Capture the cell that displays the provided text and extract its [x, y] central coordinate. 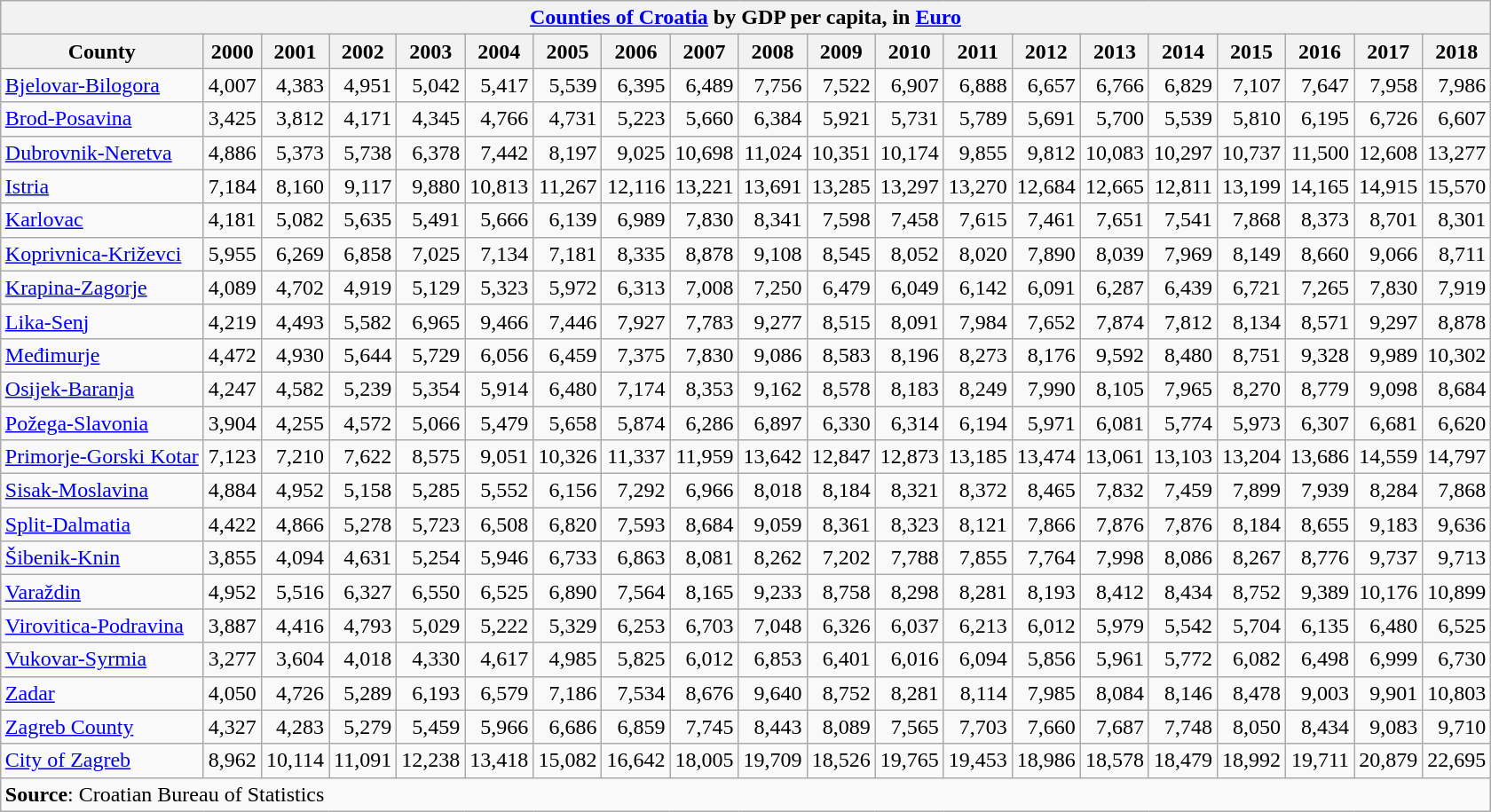
2012 [1045, 51]
2017 [1388, 51]
5,516 [295, 592]
7,984 [978, 321]
22,695 [1457, 761]
3,604 [295, 659]
11,337 [635, 457]
4,181 [233, 220]
7,748 [1182, 727]
5,825 [635, 659]
11,959 [705, 457]
6,016 [909, 659]
8,361 [841, 524]
13,285 [841, 186]
7,788 [909, 558]
5,738 [363, 153]
8,412 [1115, 592]
7,174 [635, 389]
8,020 [978, 254]
8,249 [978, 389]
5,066 [431, 423]
6,657 [1045, 85]
4,255 [295, 423]
4,330 [431, 659]
7,990 [1045, 389]
4,631 [363, 558]
5,810 [1251, 119]
6,286 [705, 423]
13,642 [772, 457]
7,651 [1115, 220]
6,766 [1115, 85]
12,873 [909, 457]
4,617 [499, 659]
5,289 [363, 693]
5,042 [431, 85]
9,636 [1457, 524]
9,710 [1457, 727]
8,052 [909, 254]
2011 [978, 51]
7,874 [1115, 321]
3,855 [233, 558]
7,593 [635, 524]
7,292 [635, 491]
7,442 [499, 153]
8,465 [1045, 491]
6,091 [1045, 288]
13,686 [1321, 457]
5,417 [499, 85]
14,165 [1321, 186]
3,277 [233, 659]
6,859 [635, 727]
5,254 [431, 558]
8,660 [1321, 254]
9,640 [772, 693]
8,676 [705, 693]
5,158 [363, 491]
12,847 [841, 457]
Split-Dalmatia [101, 524]
12,811 [1182, 186]
18,992 [1251, 761]
19,765 [909, 761]
7,210 [295, 457]
19,709 [772, 761]
5,644 [363, 355]
6,890 [568, 592]
5,354 [431, 389]
13,474 [1045, 457]
5,972 [568, 288]
4,247 [233, 389]
8,018 [772, 491]
8,086 [1182, 558]
6,508 [499, 524]
7,375 [635, 355]
6,314 [909, 423]
Šibenik-Knin [101, 558]
4,726 [295, 693]
8,176 [1045, 355]
8,183 [909, 389]
7,812 [1182, 321]
5,774 [1182, 423]
Zagreb County [101, 727]
6,395 [635, 85]
4,493 [295, 321]
5,279 [363, 727]
8,353 [705, 389]
2015 [1251, 51]
3,425 [233, 119]
4,886 [233, 153]
6,384 [772, 119]
8,273 [978, 355]
5,582 [363, 321]
2000 [233, 51]
5,691 [1045, 119]
9,389 [1321, 592]
8,545 [841, 254]
8,160 [295, 186]
8,571 [1321, 321]
8,779 [1321, 389]
8,284 [1388, 491]
6,703 [705, 626]
7,202 [841, 558]
20,879 [1388, 761]
7,134 [499, 254]
15,082 [568, 761]
9,083 [1388, 727]
4,884 [233, 491]
5,323 [499, 288]
7,107 [1251, 85]
7,745 [705, 727]
Osijek-Baranja [101, 389]
7,855 [978, 558]
6,888 [978, 85]
5,856 [1045, 659]
6,193 [431, 693]
6,056 [499, 355]
8,146 [1182, 693]
7,647 [1321, 85]
7,458 [909, 220]
7,534 [635, 693]
18,526 [841, 761]
6,139 [568, 220]
7,008 [705, 288]
2002 [363, 51]
4,731 [568, 119]
7,250 [772, 288]
6,307 [1321, 423]
8,655 [1321, 524]
5,542 [1182, 626]
6,733 [568, 558]
5,961 [1115, 659]
Source: Croatian Bureau of Statistics [745, 794]
5,772 [1182, 659]
4,007 [233, 85]
6,820 [568, 524]
10,899 [1457, 592]
8,301 [1457, 220]
8,081 [705, 558]
7,181 [568, 254]
6,049 [909, 288]
19,453 [978, 761]
9,989 [1388, 355]
6,726 [1388, 119]
9,059 [772, 524]
8,711 [1457, 254]
7,622 [363, 457]
7,899 [1251, 491]
8,341 [772, 220]
14,559 [1388, 457]
13,061 [1115, 457]
2008 [772, 51]
Istria [101, 186]
5,129 [431, 288]
6,907 [909, 85]
12,238 [431, 761]
7,965 [1182, 389]
Dubrovnik-Neretva [101, 153]
4,345 [431, 119]
4,766 [499, 119]
18,479 [1182, 761]
5,729 [431, 355]
7,652 [1045, 321]
14,915 [1388, 186]
Lika-Senj [101, 321]
5,223 [635, 119]
5,552 [499, 491]
Brod-Posavina [101, 119]
8,962 [233, 761]
5,973 [1251, 423]
18,005 [705, 761]
6,156 [568, 491]
4,951 [363, 85]
8,193 [1045, 592]
7,703 [978, 727]
7,998 [1115, 558]
2003 [431, 51]
4,383 [295, 85]
10,174 [909, 153]
4,094 [295, 558]
5,731 [909, 119]
19,711 [1321, 761]
8,134 [1251, 321]
8,121 [978, 524]
5,479 [499, 423]
6,579 [499, 693]
Varaždin [101, 592]
Counties of Croatia by GDP per capita, in Euro [745, 18]
10,083 [1115, 153]
6,401 [841, 659]
8,480 [1182, 355]
3,812 [295, 119]
4,930 [295, 355]
9,901 [1388, 693]
5,971 [1045, 423]
2007 [705, 51]
10,803 [1457, 693]
8,084 [1115, 693]
7,939 [1321, 491]
12,665 [1115, 186]
7,048 [772, 626]
10,737 [1251, 153]
Krapina-Zagorje [101, 288]
8,270 [1251, 389]
5,704 [1251, 626]
7,123 [233, 457]
9,328 [1321, 355]
2010 [909, 51]
13,418 [499, 761]
7,660 [1045, 727]
5,700 [1115, 119]
9,098 [1388, 389]
5,660 [705, 119]
6,853 [772, 659]
4,919 [363, 288]
Vukovar-Syrmia [101, 659]
4,985 [568, 659]
6,326 [841, 626]
9,297 [1388, 321]
2014 [1182, 51]
6,730 [1457, 659]
10,813 [499, 186]
6,135 [1321, 626]
9,086 [772, 355]
8,575 [431, 457]
6,897 [772, 423]
15,570 [1457, 186]
5,658 [568, 423]
8,323 [909, 524]
6,287 [1115, 288]
10,698 [705, 153]
18,986 [1045, 761]
6,037 [909, 626]
13,297 [909, 186]
6,550 [431, 592]
5,666 [499, 220]
2006 [635, 51]
10,114 [295, 761]
5,029 [431, 626]
5,723 [431, 524]
7,756 [772, 85]
9,812 [1045, 153]
11,024 [772, 153]
6,479 [841, 288]
5,222 [499, 626]
4,866 [295, 524]
6,439 [1182, 288]
14,797 [1457, 457]
9,466 [499, 321]
5,491 [431, 220]
7,985 [1045, 693]
5,921 [841, 119]
7,265 [1321, 288]
6,721 [1251, 288]
7,186 [568, 693]
4,089 [233, 288]
9,855 [978, 153]
4,171 [363, 119]
6,999 [1388, 659]
6,966 [705, 491]
7,184 [233, 186]
7,446 [568, 321]
4,018 [363, 659]
8,039 [1115, 254]
8,050 [1251, 727]
7,461 [1045, 220]
7,969 [1182, 254]
12,116 [635, 186]
3,887 [233, 626]
8,578 [841, 389]
7,986 [1457, 85]
6,863 [635, 558]
2005 [568, 51]
7,919 [1457, 288]
10,326 [568, 457]
13,221 [705, 186]
13,199 [1251, 186]
5,082 [295, 220]
6,607 [1457, 119]
7,565 [909, 727]
12,608 [1388, 153]
5,874 [635, 423]
9,277 [772, 321]
13,270 [978, 186]
7,927 [635, 321]
6,081 [1115, 423]
6,330 [841, 423]
7,866 [1045, 524]
5,373 [295, 153]
5,979 [1115, 626]
7,687 [1115, 727]
7,564 [635, 592]
9,003 [1321, 693]
6,269 [295, 254]
City of Zagreb [101, 761]
4,702 [295, 288]
3,904 [233, 423]
4,050 [233, 693]
8,478 [1251, 693]
7,764 [1045, 558]
9,066 [1388, 254]
16,642 [635, 761]
6,498 [1321, 659]
Sisak-Moslavina [101, 491]
6,094 [978, 659]
13,204 [1251, 457]
6,489 [705, 85]
9,162 [772, 389]
8,091 [909, 321]
6,213 [978, 626]
9,108 [772, 254]
5,966 [499, 727]
8,114 [978, 693]
6,194 [978, 423]
7,459 [1182, 491]
5,635 [363, 220]
6,620 [1457, 423]
8,165 [705, 592]
8,321 [909, 491]
5,946 [499, 558]
8,758 [841, 592]
6,253 [635, 626]
6,082 [1251, 659]
13,185 [978, 457]
13,277 [1457, 153]
7,890 [1045, 254]
7,541 [1182, 220]
9,737 [1388, 558]
11,500 [1321, 153]
7,598 [841, 220]
8,372 [978, 491]
5,278 [363, 524]
6,686 [568, 727]
5,459 [431, 727]
2016 [1321, 51]
Požega-Slavonia [101, 423]
6,858 [363, 254]
4,327 [233, 727]
8,335 [635, 254]
10,297 [1182, 153]
9,025 [635, 153]
8,105 [1115, 389]
4,219 [233, 321]
Zadar [101, 693]
8,751 [1251, 355]
8,701 [1388, 220]
8,197 [568, 153]
5,329 [568, 626]
5,955 [233, 254]
4,472 [233, 355]
2009 [841, 51]
2001 [295, 51]
7,615 [978, 220]
5,789 [978, 119]
6,965 [431, 321]
Međimurje [101, 355]
8,089 [841, 727]
8,443 [772, 727]
8,267 [1251, 558]
Virovitica-Podravina [101, 626]
12,684 [1045, 186]
9,183 [1388, 524]
6,195 [1321, 119]
6,989 [635, 220]
6,681 [1388, 423]
6,313 [635, 288]
13,691 [772, 186]
Bjelovar-Bilogora [101, 85]
13,103 [1182, 457]
9,880 [431, 186]
4,793 [363, 626]
9,233 [772, 592]
8,776 [1321, 558]
6,829 [1182, 85]
8,298 [909, 592]
8,515 [841, 321]
4,416 [295, 626]
10,176 [1388, 592]
11,267 [568, 186]
4,422 [233, 524]
Karlovac [101, 220]
10,351 [841, 153]
8,583 [841, 355]
Primorje-Gorski Kotar [101, 457]
9,592 [1115, 355]
9,117 [363, 186]
7,522 [841, 85]
6,327 [363, 592]
6,142 [978, 288]
8,149 [1251, 254]
5,914 [499, 389]
Koprivnica-Križevci [101, 254]
5,285 [431, 491]
8,262 [772, 558]
6,378 [431, 153]
11,091 [363, 761]
4,572 [363, 423]
9,051 [499, 457]
7,783 [705, 321]
4,582 [295, 389]
6,459 [568, 355]
County [101, 51]
5,239 [363, 389]
7,025 [431, 254]
4,283 [295, 727]
7,958 [1388, 85]
8,373 [1321, 220]
2018 [1457, 51]
2004 [499, 51]
9,713 [1457, 558]
2013 [1115, 51]
7,832 [1115, 491]
18,578 [1115, 761]
10,302 [1457, 355]
8,196 [909, 355]
